Output the [X, Y] coordinate of the center of the cell containing the given text.  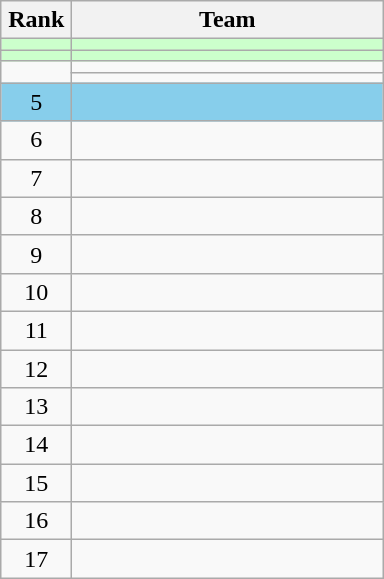
12 [36, 369]
15 [36, 483]
6 [36, 140]
16 [36, 521]
17 [36, 559]
11 [36, 330]
8 [36, 216]
Team [228, 20]
5 [36, 102]
Rank [36, 20]
10 [36, 292]
9 [36, 254]
13 [36, 407]
14 [36, 445]
7 [36, 178]
